Find where the given text appears and provide that cell's center as (x, y) coordinate. 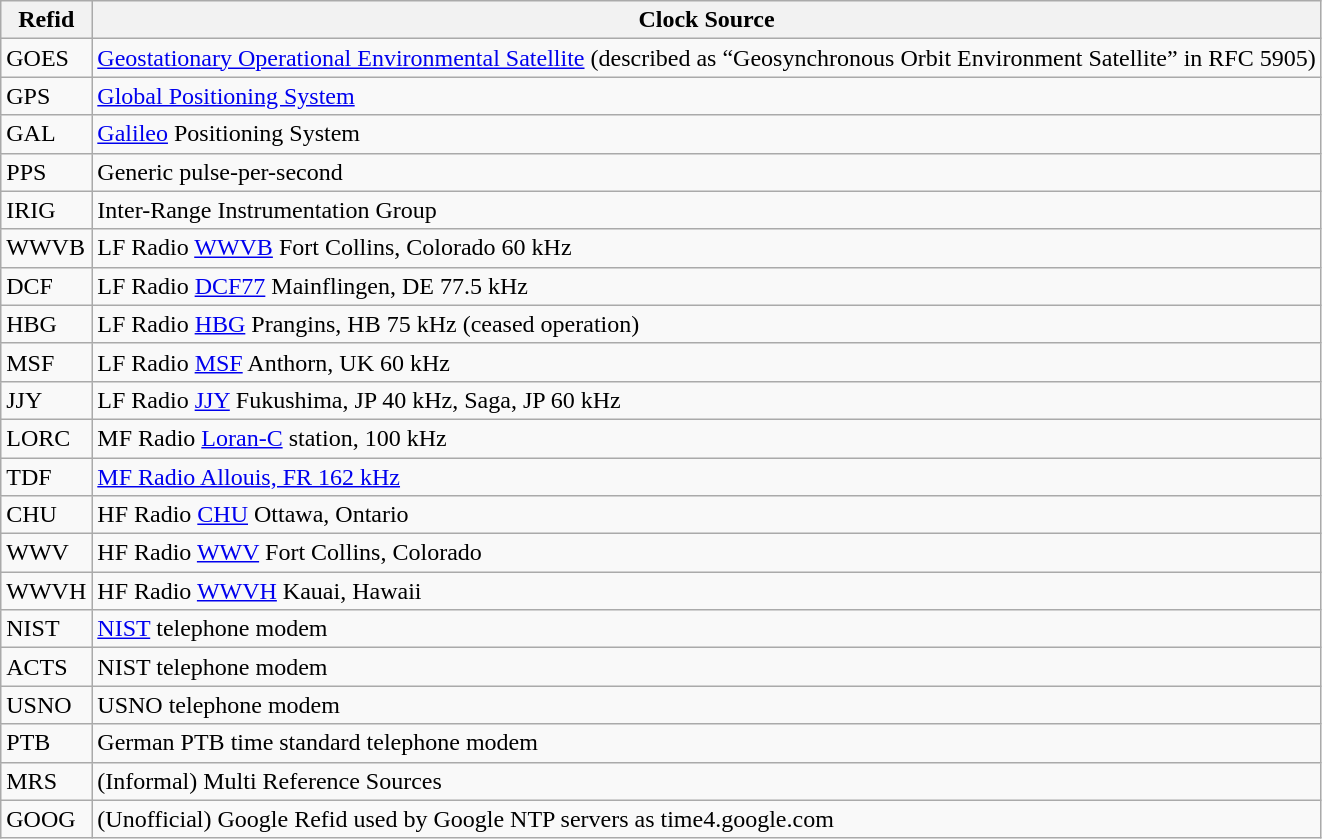
LF Radio WWVB Fort Collins, Colorado 60 kHz (706, 248)
WWV (46, 553)
LF Radio JJY Fukushima, JP 40 kHz, Saga, JP 60 kHz (706, 400)
LF Radio MSF Anthorn, UK 60 kHz (706, 362)
GPS (46, 96)
GAL (46, 134)
LF Radio DCF77 Mainflingen, DE 77.5 kHz (706, 286)
WWVH (46, 591)
HF Radio WWV Fort Collins, Colorado (706, 553)
MF Radio Allouis, FR 162 kHz (706, 477)
MF Radio Loran-C station, 100 kHz (706, 438)
LORC (46, 438)
IRIG (46, 210)
GOOG (46, 819)
HF Radio WWVH Kauai, Hawaii (706, 591)
NIST (46, 629)
(Informal) Multi Reference Sources (706, 781)
TDF (46, 477)
Inter-Range Instrumentation Group (706, 210)
CHU (46, 515)
PTB (46, 743)
LF Radio HBG Prangins, HB 75 kHz (ceased operation) (706, 324)
Clock Source (706, 20)
(Unofficial) Google Refid used by Google NTP servers as time4.google.com (706, 819)
ACTS (46, 667)
PPS (46, 172)
HBG (46, 324)
Geostationary Operational Environmental Satellite (described as “Geosynchronous Orbit Environment Satellite” in RFC 5905) (706, 58)
USNO telephone modem (706, 705)
HF Radio CHU Ottawa, Ontario (706, 515)
USNO (46, 705)
Generic pulse-per-second (706, 172)
Refid (46, 20)
German PTB time standard telephone modem (706, 743)
DCF (46, 286)
MSF (46, 362)
Galileo Positioning System (706, 134)
GOES (46, 58)
Global Positioning System (706, 96)
WWVB (46, 248)
MRS (46, 781)
JJY (46, 400)
